From the cell containing the given text, extract its center point as [x, y] coordinate. 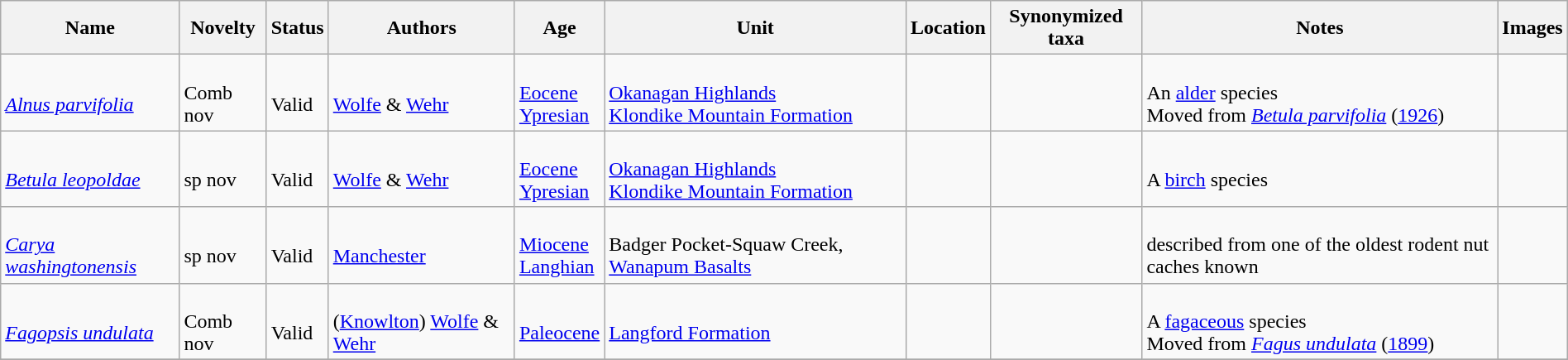
Manchester [422, 245]
Novelty [223, 28]
Betula leopoldae [90, 169]
MioceneLanghian [559, 245]
Unit [756, 28]
Name [90, 28]
Age [559, 28]
Carya washingtonensis [90, 245]
Location [949, 28]
Langford Formation [756, 321]
Alnus parvifolia [90, 93]
Images [1532, 28]
Fagopsis undulata [90, 321]
Synonymized taxa [1066, 28]
Authors [422, 28]
described from one of the oldest rodent nut caches known [1320, 245]
(Knowlton) Wolfe & Wehr [422, 321]
Status [298, 28]
An alder speciesMoved from Betula parvifolia (1926) [1320, 93]
Paleocene [559, 321]
A fagaceous speciesMoved from Fagus undulata (1899) [1320, 321]
Notes [1320, 28]
Badger Pocket-Squaw Creek, Wanapum Basalts [756, 245]
A birch species [1320, 169]
